Identify which cell holds the provided text, then report its [X, Y] central coordinate. 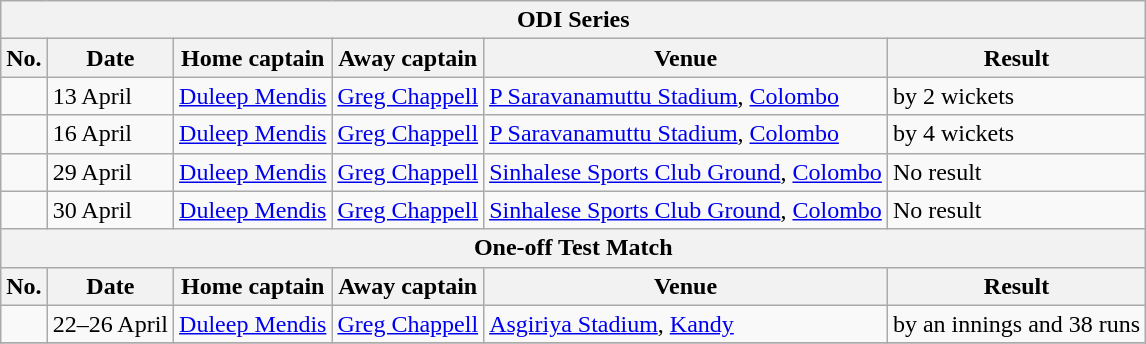
22–26 April [110, 324]
One-off Test Match [574, 248]
30 April [110, 210]
13 April [110, 96]
ODI Series [574, 20]
Asgiriya Stadium, Kandy [686, 324]
by 4 wickets [1016, 134]
29 April [110, 172]
by 2 wickets [1016, 96]
16 April [110, 134]
by an innings and 38 runs [1016, 324]
